Provide the [x, y] coordinate of the cell's center where the given text is located.  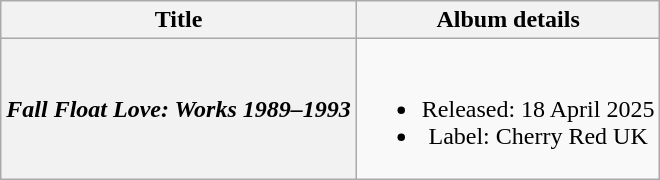
Released: 18 April 2025Label: Cherry Red UK [508, 109]
Title [179, 20]
Album details [508, 20]
Fall Float Love: Works 1989–1993 [179, 109]
